Return the [X, Y] coordinate for the center point of the cell that contains the specified text.  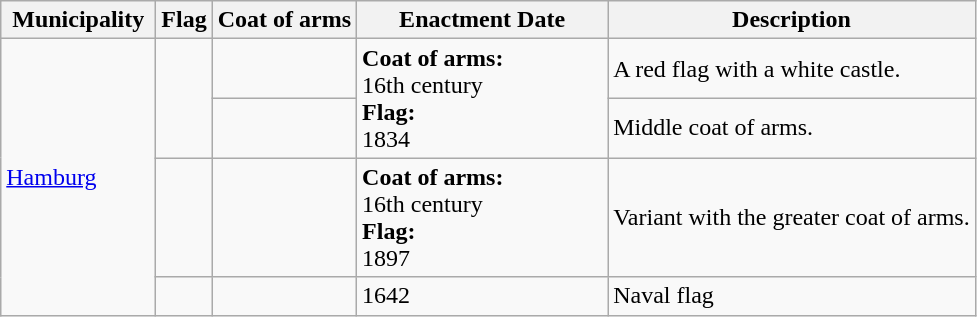
Middle coat of arms. [792, 128]
Coat of arms:16th centuryFlag:1897 [482, 218]
Naval flag [792, 296]
1642 [482, 296]
A red flag with a white castle. [792, 69]
Description [792, 20]
Coat of arms:16th centuryFlag:1834 [482, 98]
Enactment Date [482, 20]
Coat of arms [284, 20]
Municipality [78, 20]
Hamburg [78, 177]
Variant with the greater coat of arms. [792, 218]
Flag [184, 20]
